Return [x, y] of the center of cell containing provided text 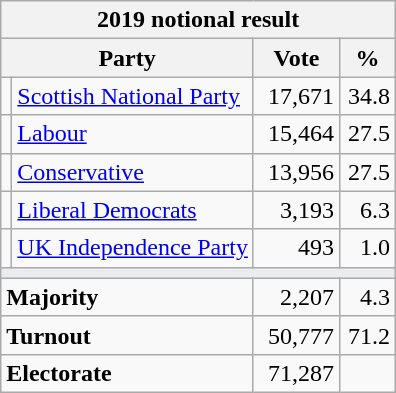
3,193 [296, 210]
Labour [133, 134]
34.8 [368, 96]
17,671 [296, 96]
Party [128, 58]
2019 notional result [198, 20]
15,464 [296, 134]
Liberal Democrats [133, 210]
Majority [128, 297]
6.3 [368, 210]
Turnout [128, 335]
% [368, 58]
2,207 [296, 297]
Conservative [133, 172]
1.0 [368, 248]
13,956 [296, 172]
UK Independence Party [133, 248]
Scottish National Party [133, 96]
4.3 [368, 297]
71,287 [296, 373]
493 [296, 248]
Vote [296, 58]
50,777 [296, 335]
71.2 [368, 335]
Electorate [128, 373]
